Return the (x, y) coordinate for the center point of the cell that contains the specified text.  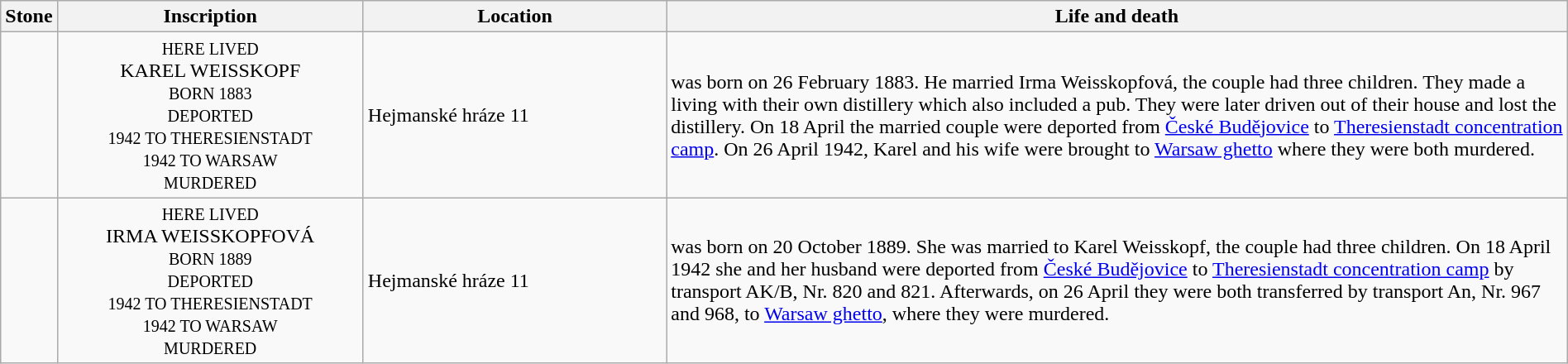
Location (514, 17)
Stone (29, 17)
Inscription (210, 17)
Life and death (1117, 17)
HERE LIVEDIRMA WEISSKOPFOVÁBORN 1889DEPORTED1942 TO THERESIENSTADT1942 TO WARSAWMURDERED (210, 280)
HERE LIVEDKAREL WEISSKOPFBORN 1883DEPORTED1942 TO THERESIENSTADT1942 TO WARSAWMURDERED (210, 115)
